Output the (X, Y) coordinate of the center of the cell containing the given text.  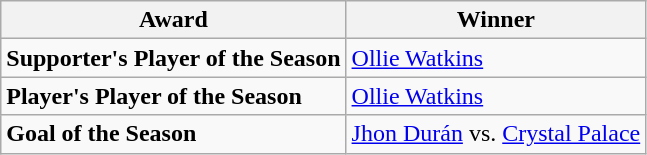
Award (174, 20)
Jhon Durán vs. Crystal Palace (496, 134)
Player's Player of the Season (174, 96)
Winner (496, 20)
Goal of the Season (174, 134)
Supporter's Player of the Season (174, 58)
